From the cell containing the given text, extract its center point as (x, y) coordinate. 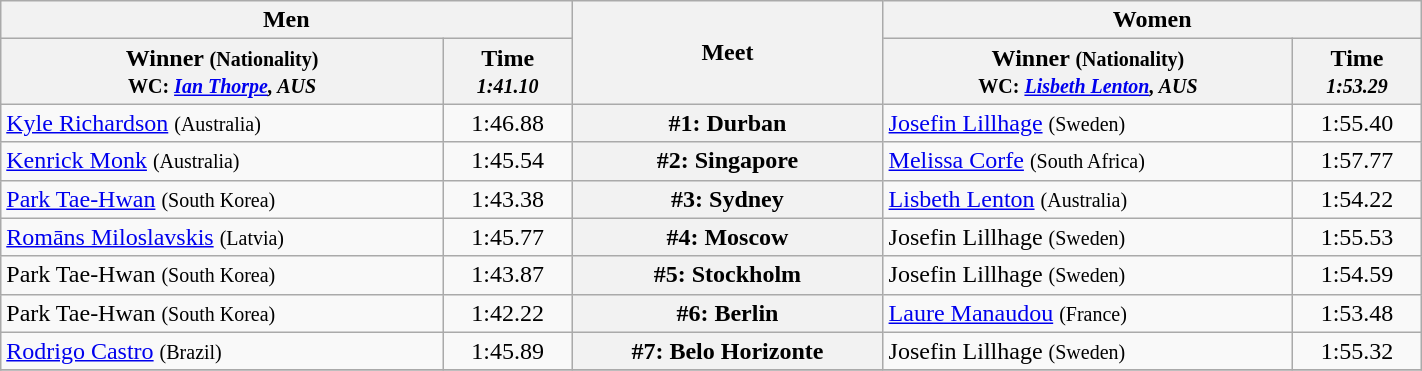
Winner (Nationality) WC: Ian Thorpe, AUS (222, 72)
Women (1152, 20)
1:55.40 (1357, 123)
#6: Berlin (728, 313)
1:45.77 (507, 237)
1:54.22 (1357, 199)
Melissa Corfe (South Africa) (1088, 161)
#3: Sydney (728, 199)
1:45.89 (507, 351)
1:57.77 (1357, 161)
#7: Belo Horizonte (728, 351)
1:46.88 (507, 123)
Time1:53.29 (1357, 72)
1:43.38 (507, 199)
1:55.32 (1357, 351)
#4: Moscow (728, 237)
Winner (Nationality)WC: Lisbeth Lenton, AUS (1088, 72)
1:54.59 (1357, 275)
Romāns Miloslavskis (Latvia) (222, 237)
Lisbeth Lenton (Australia) (1088, 199)
Kenrick Monk (Australia) (222, 161)
Men (286, 20)
1:55.53 (1357, 237)
#2: Singapore (728, 161)
Rodrigo Castro (Brazil) (222, 351)
1:53.48 (1357, 313)
1:45.54 (507, 161)
#1: Durban (728, 123)
#5: Stockholm (728, 275)
Time 1:41.10 (507, 72)
Meet (728, 52)
1:43.87 (507, 275)
1:42.22 (507, 313)
Laure Manaudou (France) (1088, 313)
Kyle Richardson (Australia) (222, 123)
